Search for the cell housing the specified text and yield its (x, y) center coordinate. 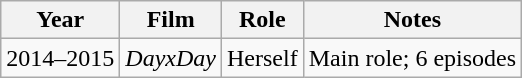
Role (263, 20)
Notes (412, 20)
2014–2015 (60, 58)
Herself (263, 58)
DayxDay (171, 58)
Year (60, 20)
Film (171, 20)
Main role; 6 episodes (412, 58)
